Pinpoint the cell where the given text exists, returning its [x, y] midpoint coordinate. 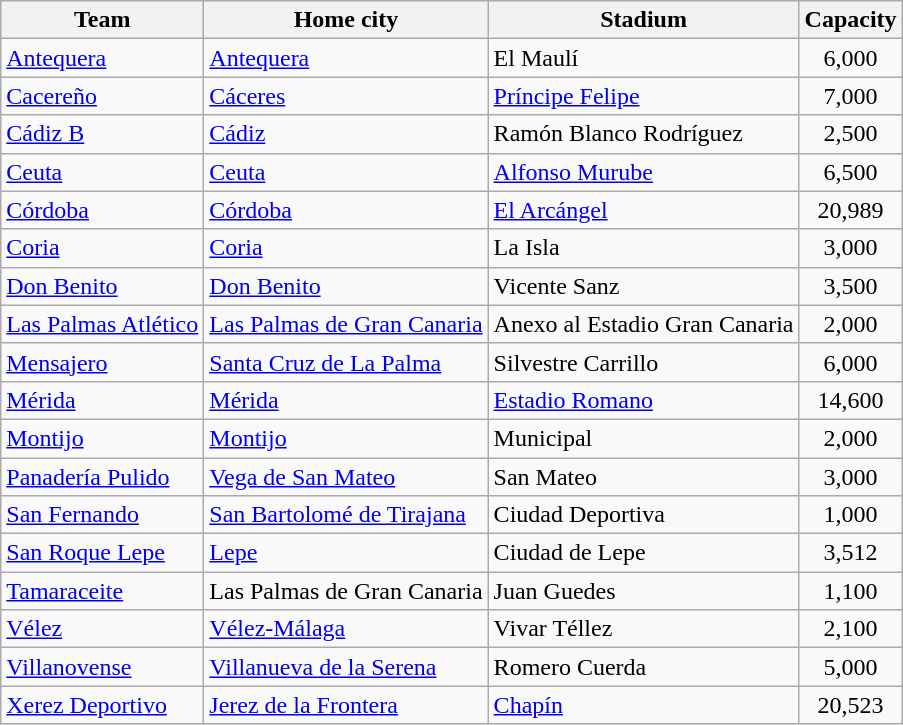
3,500 [850, 286]
Lepe [346, 553]
Chapín [644, 705]
Team [102, 20]
20,523 [850, 705]
Jerez de la Frontera [346, 705]
San Fernando [102, 515]
Xerez Deportivo [102, 705]
Mensajero [102, 362]
Alfonso Murube [644, 172]
Estadio Romano [644, 400]
Villanueva de la Serena [346, 667]
Cacereño [102, 96]
La Isla [644, 248]
Vicente Sanz [644, 286]
Las Palmas Atlético [102, 324]
3,512 [850, 553]
Santa Cruz de La Palma [346, 362]
El Maulí [644, 58]
Ramón Blanco Rodríguez [644, 134]
Príncipe Felipe [644, 96]
6,500 [850, 172]
1,000 [850, 515]
2,100 [850, 629]
Vélez [102, 629]
Stadium [644, 20]
Vivar Téllez [644, 629]
Home city [346, 20]
Cáceres [346, 96]
Anexo al Estadio Gran Canaria [644, 324]
Capacity [850, 20]
2,500 [850, 134]
Panadería Pulido [102, 477]
Ciudad Deportiva [644, 515]
Municipal [644, 438]
El Arcángel [644, 210]
San Bartolomé de Tirajana [346, 515]
Cádiz [346, 134]
Villanovense [102, 667]
1,100 [850, 591]
Juan Guedes [644, 591]
5,000 [850, 667]
20,989 [850, 210]
7,000 [850, 96]
14,600 [850, 400]
San Mateo [644, 477]
Vélez-Málaga [346, 629]
Silvestre Carrillo [644, 362]
Tamaraceite [102, 591]
Vega de San Mateo [346, 477]
San Roque Lepe [102, 553]
Cádiz B [102, 134]
Ciudad de Lepe [644, 553]
Romero Cuerda [644, 667]
